Scan for the cell matching the given text and deliver its [X, Y] coordinate at center. 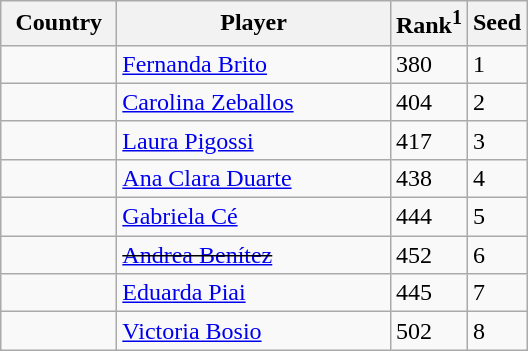
8 [496, 331]
Laura Pigossi [254, 140]
417 [428, 140]
Player [254, 24]
6 [496, 255]
438 [428, 178]
445 [428, 293]
404 [428, 102]
4 [496, 178]
Ana Clara Duarte [254, 178]
Eduarda Piai [254, 293]
Andrea Benítez [254, 255]
Fernanda Brito [254, 64]
452 [428, 255]
2 [496, 102]
502 [428, 331]
5 [496, 217]
Seed [496, 24]
444 [428, 217]
Victoria Bosio [254, 331]
380 [428, 64]
Gabriela Cé [254, 217]
3 [496, 140]
Country [59, 24]
Rank1 [428, 24]
1 [496, 64]
7 [496, 293]
Carolina Zeballos [254, 102]
